From the cell containing the given text, extract its center point as [x, y] coordinate. 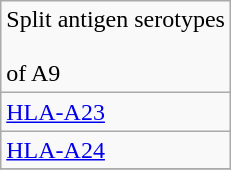
HLA-A24 [116, 150]
HLA-A23 [116, 112]
Split antigen serotypesof A9 [116, 47]
